Search for the cell housing the specified text and yield its (x, y) center coordinate. 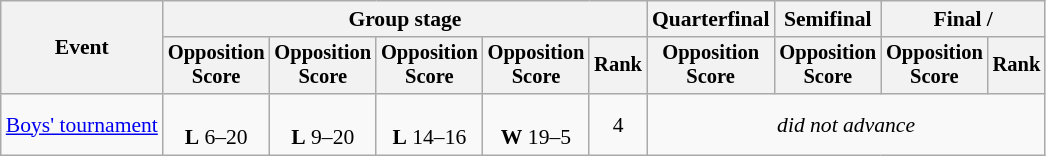
Quarterfinal (711, 19)
Event (82, 48)
L 6–20 (216, 124)
W 19–5 (536, 124)
Semifinal (828, 19)
4 (618, 124)
Group stage (405, 19)
L 9–20 (322, 124)
Final / (963, 19)
L 14–16 (430, 124)
Boys' tournament (82, 124)
did not advance (846, 124)
